For the text-containing cell, return its midpoint in (X, Y) coordinate format. 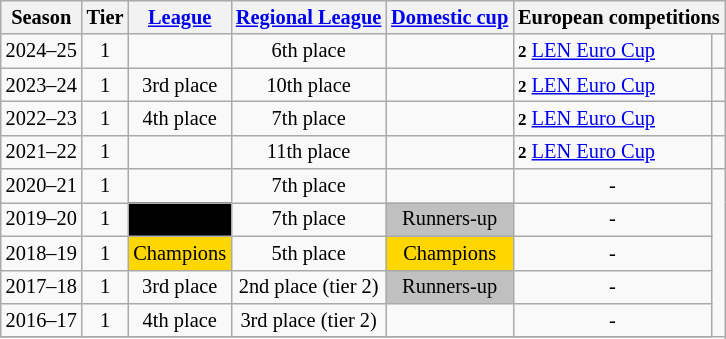
2022–23 (42, 118)
11th place (308, 152)
2018–19 (42, 253)
3rd place (tier 2) (308, 320)
5th place (308, 253)
Season (42, 17)
Domestic cup (450, 17)
6th place (308, 51)
Tier (106, 17)
Regional League (308, 17)
2016–17 (42, 320)
2019–20 (42, 219)
League (180, 17)
2020–21 (42, 186)
2023–24 (42, 85)
European competitions (619, 17)
2nd place (tier 2) (308, 287)
2017–18 (42, 287)
2024–25 (42, 51)
10th place (308, 85)
2021–22 (42, 152)
